Output the (X, Y) coordinate of the center of the cell containing the given text.  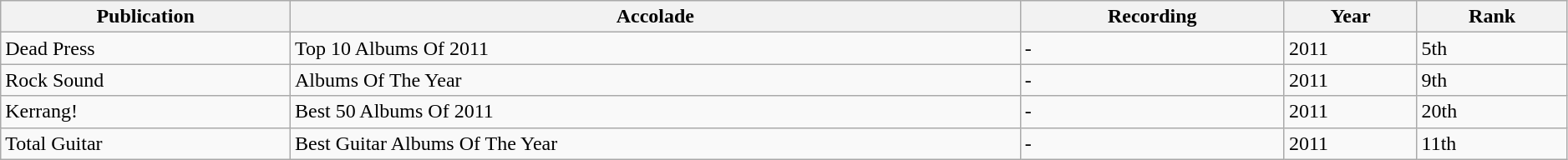
5th (1492, 48)
Top 10 Albums Of 2011 (655, 48)
Best Guitar Albums Of The Year (655, 143)
Recording (1152, 17)
Accolade (655, 17)
Dead Press (145, 48)
Total Guitar (145, 143)
Kerrang! (145, 112)
9th (1492, 80)
11th (1492, 143)
20th (1492, 112)
Year (1350, 17)
Publication (145, 17)
Rock Sound (145, 80)
Albums Of The Year (655, 80)
Best 50 Albums Of 2011 (655, 112)
Rank (1492, 17)
